Pinpoint the cell where the given text exists, returning its (X, Y) midpoint coordinate. 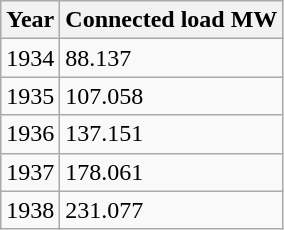
231.077 (172, 210)
1935 (30, 96)
Year (30, 20)
1934 (30, 58)
1937 (30, 172)
88.137 (172, 58)
137.151 (172, 134)
178.061 (172, 172)
1936 (30, 134)
107.058 (172, 96)
1938 (30, 210)
Connected load MW (172, 20)
